Extract the (x, y) coordinate from the center of the cell holding the provided text.  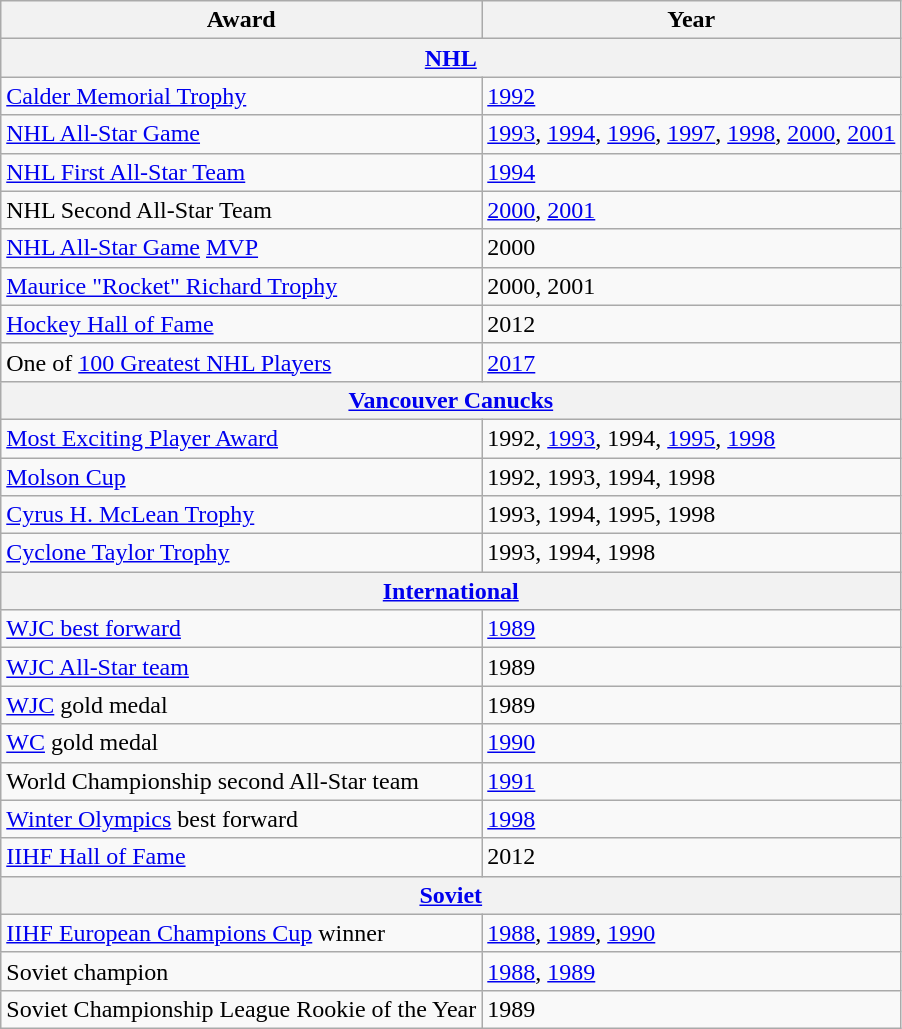
IIHF European Champions Cup winner (242, 933)
Vancouver Canucks (451, 400)
Winter Olympics best forward (242, 819)
1993, 1994, 1995, 1998 (692, 515)
1988, 1989 (692, 971)
One of 100 Greatest NHL Players (242, 362)
WJC gold medal (242, 705)
NHL All-Star Game MVP (242, 248)
1993, 1994, 1996, 1997, 1998, 2000, 2001 (692, 134)
Soviet Championship League Rookie of the Year (242, 1009)
WJC best forward (242, 629)
2017 (692, 362)
NHL All-Star Game (242, 134)
1992, 1993, 1994, 1998 (692, 477)
Molson Cup (242, 477)
Calder Memorial Trophy (242, 96)
World Championship second All-Star team (242, 781)
1998 (692, 819)
1992 (692, 96)
Award (242, 20)
1992, 1993, 1994, 1995, 1998 (692, 438)
1988, 1989, 1990 (692, 933)
Hockey Hall of Fame (242, 324)
IIHF Hall of Fame (242, 857)
1994 (692, 172)
NHL (451, 58)
1993, 1994, 1998 (692, 553)
Year (692, 20)
Soviet champion (242, 971)
Cyrus H. McLean Trophy (242, 515)
Maurice "Rocket" Richard Trophy (242, 286)
Cyclone Taylor Trophy (242, 553)
1991 (692, 781)
International (451, 591)
WJC All-Star team (242, 667)
NHL First All-Star Team (242, 172)
1990 (692, 743)
WC gold medal (242, 743)
Soviet (451, 895)
Most Exciting Player Award (242, 438)
2000 (692, 248)
NHL Second All-Star Team (242, 210)
